Return the [x, y] coordinate for the center point of the cell that contains the specified text.  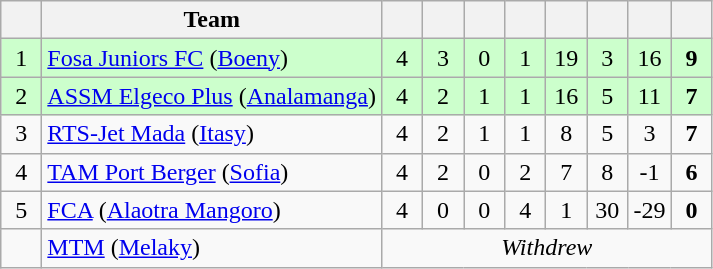
30 [608, 210]
Fosa Juniors FC (Boeny) [212, 58]
ASSM Elgeco Plus (Analamanga) [212, 96]
Team [212, 20]
-29 [650, 210]
19 [566, 58]
Withdrew [547, 248]
MTM (Melaky) [212, 248]
RTS-Jet Mada (Itasy) [212, 134]
TAM Port Berger (Sofia) [212, 172]
6 [692, 172]
-1 [650, 172]
FCA (Alaotra Mangoro) [212, 210]
11 [650, 96]
9 [692, 58]
